Capture the cell that displays the provided text and extract its (X, Y) central coordinate. 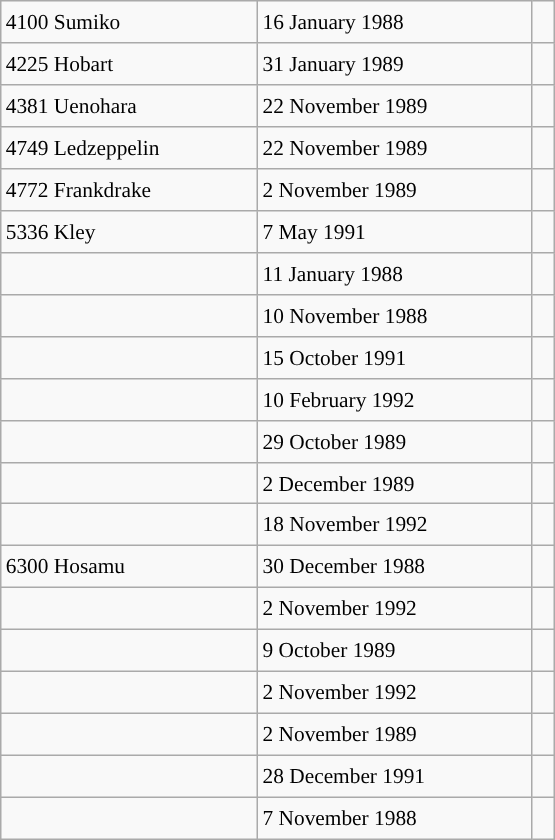
2 December 1989 (396, 483)
4749 Ledzeppelin (130, 148)
10 February 1992 (396, 399)
4100 Sumiko (130, 22)
4772 Frankdrake (130, 190)
9 October 1989 (396, 651)
31 January 1989 (396, 64)
4381 Uenohara (130, 106)
5336 Kley (130, 232)
29 October 1989 (396, 441)
28 December 1991 (396, 776)
6300 Hosamu (130, 567)
11 January 1988 (396, 274)
18 November 1992 (396, 525)
7 May 1991 (396, 232)
15 October 1991 (396, 357)
16 January 1988 (396, 22)
10 November 1988 (396, 315)
7 November 1988 (396, 818)
30 December 1988 (396, 567)
4225 Hobart (130, 64)
